Determine the [x, y] coordinate at the center of the cell enclosing the given text.  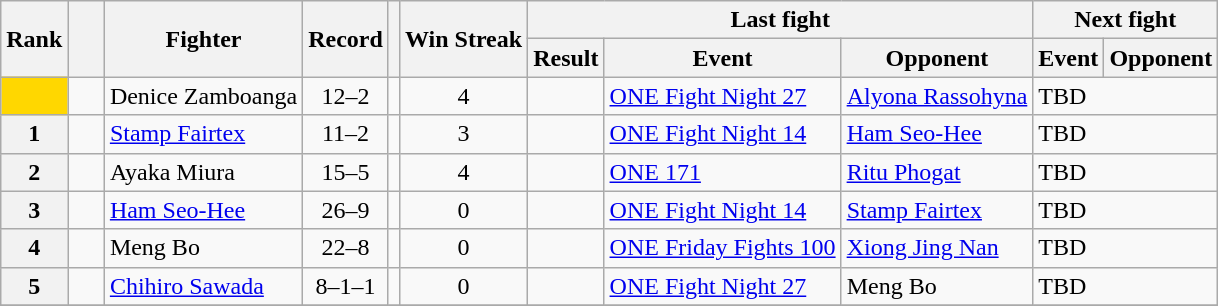
Result [566, 58]
11–2 [346, 134]
22–8 [346, 248]
Fighter [203, 39]
8–1–1 [346, 286]
ONE Friday Fights 100 [722, 248]
Last fight [780, 20]
ONE 171 [722, 172]
26–9 [346, 210]
Xiong Jing Nan [937, 248]
Denice Zamboanga [203, 96]
Next fight [1126, 20]
5 [34, 286]
Rank [34, 39]
1 [34, 134]
12–2 [346, 96]
Win Streak [463, 39]
Alyona Rassohyna [937, 96]
Ayaka Miura [203, 172]
Ritu Phogat [937, 172]
2 [34, 172]
Chihiro Sawada [203, 286]
Record [346, 39]
15–5 [346, 172]
